Search for the cell housing the specified text and yield its [X, Y] center coordinate. 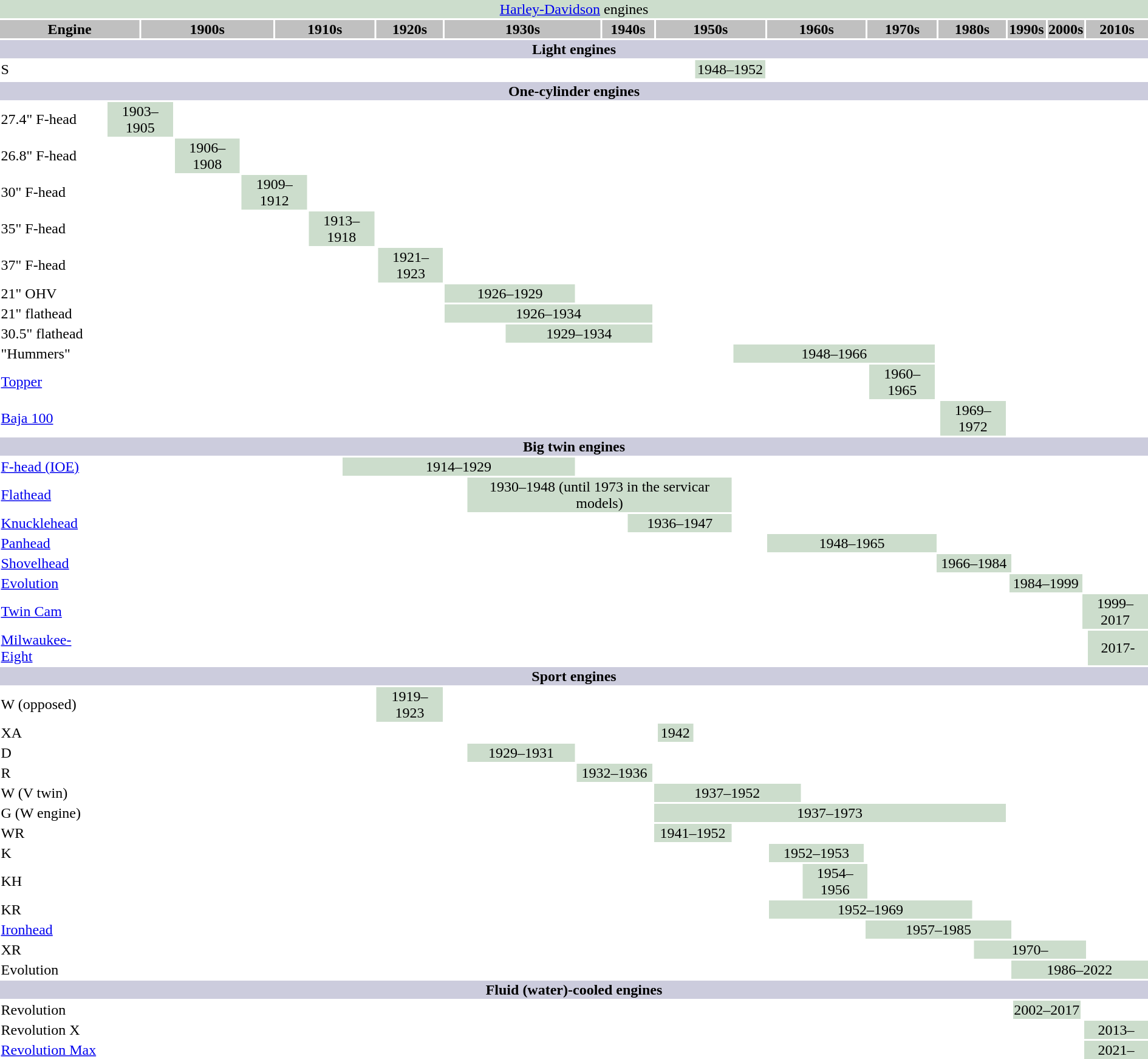
R [51, 773]
1980s [972, 29]
G (W engine) [51, 813]
Topper [51, 382]
"Hummers" [51, 354]
1930–1948 (until 1973 in the servicar models) [600, 495]
1950s [711, 29]
1926–1934 [549, 314]
1948–1965 [852, 543]
35" F-head [51, 228]
D [51, 753]
26.8" F-head [51, 156]
2002–2017 [1047, 1010]
Milwaukee-Eight [51, 648]
XA [51, 733]
1921–1923 [411, 265]
1910s [324, 29]
1942 [675, 733]
KH [51, 881]
27.4" F-head [51, 119]
Harley-Davidson engines [574, 9]
2017- [1118, 648]
1900s [207, 29]
XR [51, 950]
1909–1912 [275, 192]
1919–1923 [409, 705]
1914–1929 [459, 467]
1952–1969 [871, 910]
Ironhead [51, 930]
1932–1936 [614, 773]
1926–1929 [510, 293]
1940s [628, 29]
2013– [1116, 1030]
Revolution X [51, 1030]
WR [51, 833]
Baja 100 [51, 418]
1948–1952 [730, 69]
F-head (IOE) [51, 467]
Revolution [51, 1010]
One-cylinder engines [574, 91]
1936–1947 [680, 523]
KR [51, 910]
2010s [1117, 29]
2021– [1116, 1050]
1970s [903, 29]
1960s [816, 29]
S [51, 69]
Engine [69, 29]
Knucklehead [51, 523]
K [51, 853]
1957–1985 [939, 930]
Revolution Max [51, 1050]
1948–1966 [834, 354]
1906–1908 [208, 156]
1960–1965 [903, 382]
1984–1999 [1046, 583]
1954–1956 [835, 881]
1952–1953 [816, 853]
2000s [1065, 29]
1903–1905 [140, 119]
1937–1952 [728, 793]
1966–1984 [974, 563]
1913–1918 [342, 228]
Flathead [51, 495]
1929–1934 [579, 334]
Light engines [574, 49]
21" OHV [51, 293]
1970– [1030, 950]
Twin Cam [51, 611]
W (opposed) [51, 705]
1986–2022 [1080, 970]
Fluid (water)-cooled engines [574, 990]
W (V twin) [51, 793]
1920s [409, 29]
Sport engines [574, 676]
Shovelhead [51, 563]
21" flathead [51, 314]
1930s [523, 29]
1990s [1027, 29]
1999–2017 [1115, 611]
1941–1952 [693, 833]
Panhead [51, 543]
30" F-head [51, 192]
1937–1973 [830, 813]
1929–1931 [521, 753]
37" F-head [51, 265]
30.5" flathead [51, 334]
1969–1972 [973, 418]
Big twin engines [574, 447]
